Return (X, Y) of the center of cell containing provided text 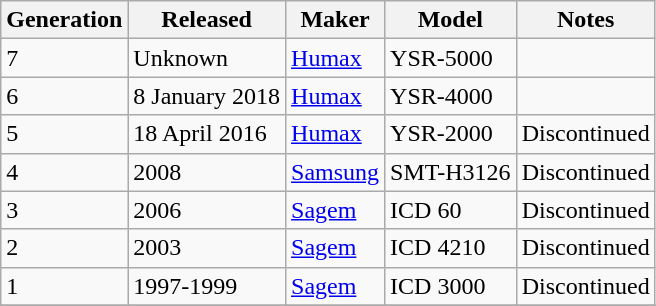
Notes (586, 20)
4 (64, 172)
Model (451, 20)
6 (64, 96)
Released (207, 20)
1 (64, 286)
3 (64, 210)
YSR-4000 (451, 96)
Unknown (207, 58)
ICD 4210 (451, 248)
ICD 60 (451, 210)
2003 (207, 248)
SMT-H3126 (451, 172)
ICD 3000 (451, 286)
Maker (336, 20)
5 (64, 134)
2008 (207, 172)
1997-1999 (207, 286)
2006 (207, 210)
8 January 2018 (207, 96)
YSR-2000 (451, 134)
2 (64, 248)
18 April 2016 (207, 134)
Samsung (336, 172)
Generation (64, 20)
7 (64, 58)
YSR-5000 (451, 58)
